Capture the cell that displays the provided text and extract its (X, Y) central coordinate. 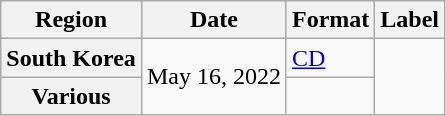
Date (214, 20)
May 16, 2022 (214, 77)
Various (72, 96)
Region (72, 20)
CD (330, 58)
Label (410, 20)
Format (330, 20)
South Korea (72, 58)
